Return the (x, y) coordinate for the center point of the cell that contains the specified text.  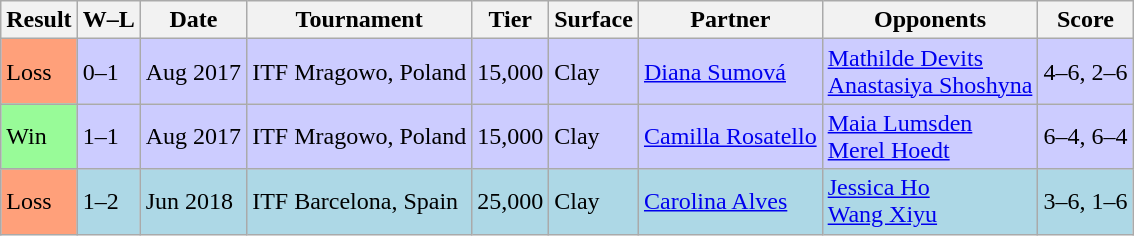
4–6, 2–6 (1086, 72)
Tier (510, 20)
Date (193, 20)
Surface (594, 20)
Diana Sumová (730, 72)
ITF Barcelona, Spain (360, 202)
Jun 2018 (193, 202)
1–2 (108, 202)
3–6, 1–6 (1086, 202)
Partner (730, 20)
Score (1086, 20)
1–1 (108, 136)
Result (39, 20)
Carolina Alves (730, 202)
Camilla Rosatello (730, 136)
Jessica Ho Wang Xiyu (930, 202)
W–L (108, 20)
Win (39, 136)
0–1 (108, 72)
Mathilde Devits Anastasiya Shoshyna (930, 72)
Tournament (360, 20)
25,000 (510, 202)
6–4, 6–4 (1086, 136)
Opponents (930, 20)
Maia Lumsden Merel Hoedt (930, 136)
